Return the [X, Y] coordinate for the center point of the cell that contains the specified text.  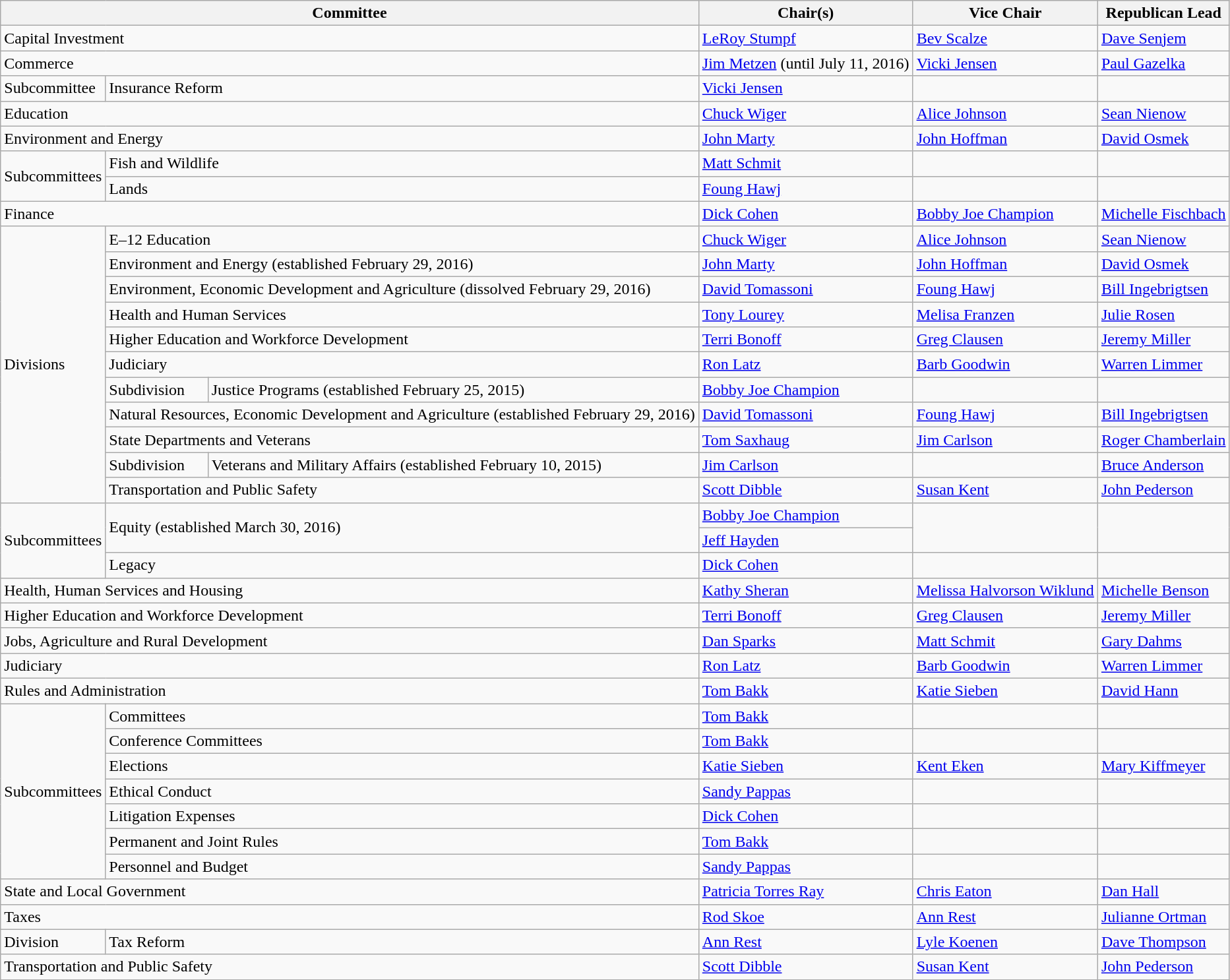
Committee [350, 13]
Tom Saxhaug [806, 440]
Environment and Energy [350, 138]
Julie Rosen [1163, 315]
Chris Eaton [1005, 892]
Dan Sparks [806, 640]
Environment and Energy (established February 29, 2016) [402, 264]
Litigation Expenses [402, 816]
Education [350, 113]
Rod Skoe [806, 917]
Kathy Sheran [806, 590]
Julianne Ortman [1163, 917]
Chair(s) [806, 13]
Melisa Franzen [1005, 315]
Jobs, Agriculture and Rural Development [350, 640]
Permanent and Joint Rules [402, 842]
Personnel and Budget [402, 867]
Equity (established March 30, 2016) [402, 528]
Dave Senjem [1163, 38]
Vice Chair [1005, 13]
Subcommittee [53, 88]
Legacy [402, 565]
Health and Human Services [402, 315]
Dave Thompson [1163, 942]
Bev Scalze [1005, 38]
Michelle Benson [1163, 590]
Committees [402, 716]
Natural Resources, Economic Development and Agriculture (established February 29, 2016) [402, 415]
Michelle Fischbach [1163, 214]
David Hann [1163, 690]
Fish and Wildlife [402, 164]
Jim Metzen (until July 11, 2016) [806, 63]
Rules and Administration [350, 690]
Conference Committees [402, 741]
Lyle Koenen [1005, 942]
E–12 Education [402, 239]
Dan Hall [1163, 892]
Gary Dahms [1163, 640]
Republican Lead [1163, 13]
Bruce Anderson [1163, 465]
Insurance Reform [402, 88]
Paul Gazelka [1163, 63]
Melissa Halvorson Wiklund [1005, 590]
Elections [402, 766]
Kent Eken [1005, 766]
Roger Chamberlain [1163, 440]
Justice Programs (established February 25, 2015) [453, 390]
Tony Lourey [806, 315]
Finance [350, 214]
Environment, Economic Development and Agriculture (dissolved February 29, 2016) [402, 289]
Lands [402, 189]
Tax Reform [402, 942]
Commerce [350, 63]
Health, Human Services and Housing [350, 590]
Division [53, 942]
State Departments and Veterans [402, 440]
LeRoy Stumpf [806, 38]
State and Local Government [350, 892]
Veterans and Military Affairs (established February 10, 2015) [453, 465]
Capital Investment [350, 38]
Taxes [350, 917]
Patricia Torres Ray [806, 892]
Mary Kiffmeyer [1163, 766]
Divisions [53, 364]
Ethical Conduct [402, 791]
Jeff Hayden [806, 540]
